Locate the cell with the specified text and output its (x, y) center coordinate. 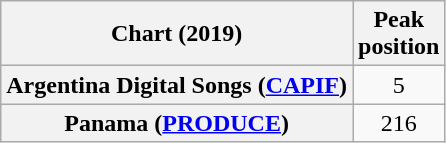
Peakposition (398, 34)
Chart (2019) (177, 34)
216 (398, 123)
Panama (PRODUCE) (177, 123)
Argentina Digital Songs (CAPIF) (177, 85)
5 (398, 85)
